Provide the [X, Y] coordinate of the cell's center where the given text is located.  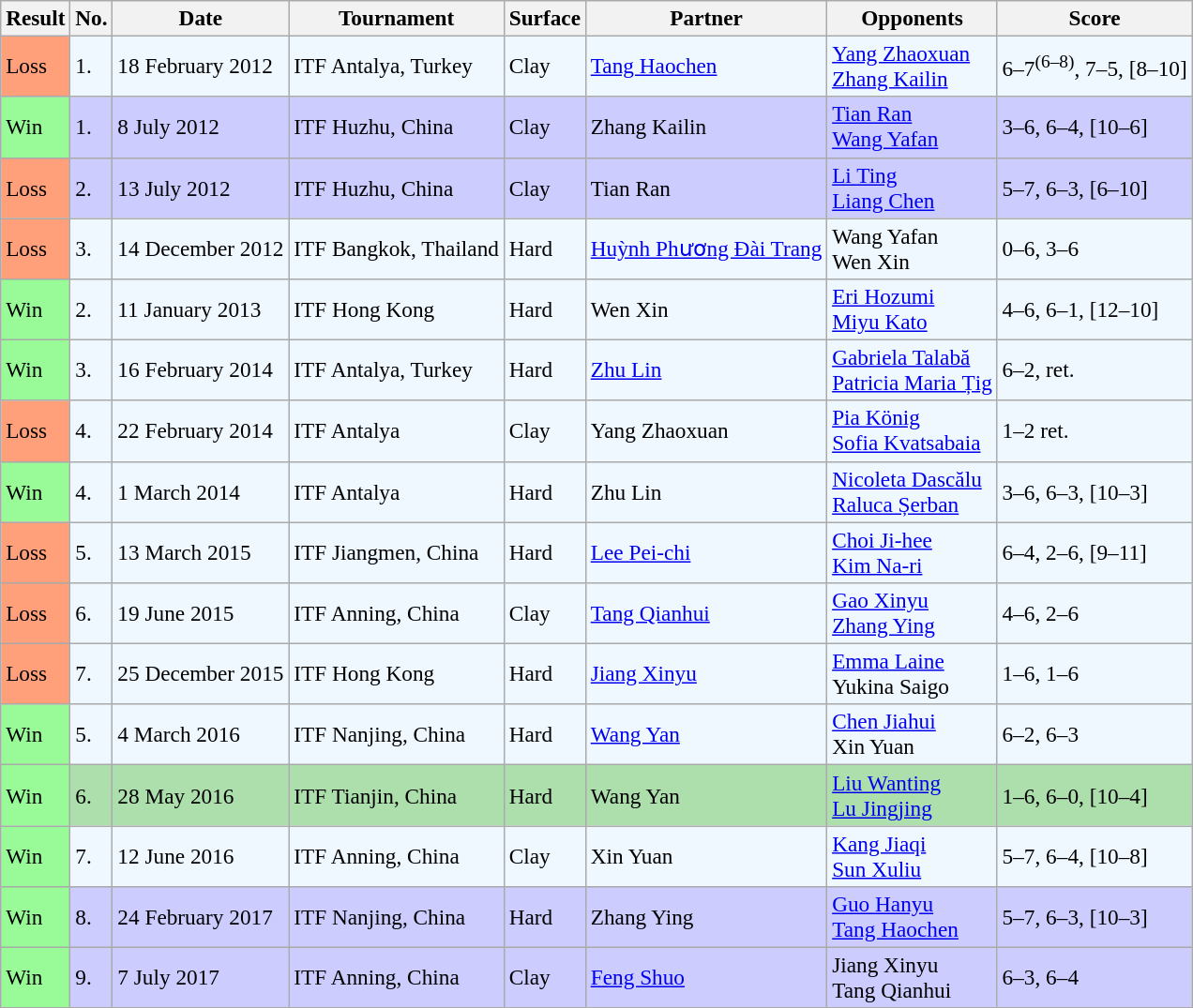
Tian Ran [705, 188]
4 March 2016 [201, 735]
Yang Zhaoxuan Zhang Kailin [912, 66]
3–6, 6–3, [10–3] [1095, 491]
Lee Pei-chi [705, 551]
Wen Xin [705, 309]
16 February 2014 [201, 369]
Chen Jiahui Xin Yuan [912, 735]
0–6, 3–6 [1095, 248]
Jiang Xinyu [705, 673]
Tang Haochen [705, 66]
7 July 2017 [201, 977]
Liu Wanting Lu Jingjing [912, 795]
Date [201, 18]
ITF Jiangmen, China [397, 551]
Tian Ran Wang Yafan [912, 128]
ITF Bangkok, Thailand [397, 248]
6–2, 6–3 [1095, 735]
6–3, 6–4 [1095, 977]
Xin Yuan [705, 855]
ITF Tianjin, China [397, 795]
Tournament [397, 18]
5–7, 6–4, [10–8] [1095, 855]
3–6, 6–4, [10–6] [1095, 128]
Wang Yafan Wen Xin [912, 248]
Tang Qianhui [705, 613]
1–6, 1–6 [1095, 673]
Emma Laine Yukina Saigo [912, 673]
5–7, 6–3, [6–10] [1095, 188]
18 February 2012 [201, 66]
Guo Hanyu Tang Haochen [912, 917]
Kang Jiaqi Sun Xuliu [912, 855]
1–2 ret. [1095, 431]
6–4, 2–6, [9–11] [1095, 551]
8 July 2012 [201, 128]
4–6, 2–6 [1095, 613]
Pia König Sofia Kvatsabaia [912, 431]
Surface [544, 18]
25 December 2015 [201, 673]
Nicoleta Dascălu Raluca Șerban [912, 491]
No. [92, 18]
Partner [705, 18]
12 June 2016 [201, 855]
Choi Ji-hee Kim Na-ri [912, 551]
Yang Zhaoxuan [705, 431]
9. [92, 977]
Huỳnh Phương Đài Trang [705, 248]
8. [92, 917]
14 December 2012 [201, 248]
Li Ting Liang Chen [912, 188]
5–7, 6–3, [10–3] [1095, 917]
19 June 2015 [201, 613]
4–6, 6–1, [12–10] [1095, 309]
Score [1095, 18]
28 May 2016 [201, 795]
6–2, ret. [1095, 369]
Feng Shuo [705, 977]
Eri Hozumi Miyu Kato [912, 309]
11 January 2013 [201, 309]
13 July 2012 [201, 188]
1–6, 6–0, [10–4] [1095, 795]
13 March 2015 [201, 551]
Gao Xinyu Zhang Ying [912, 613]
Result [36, 18]
Opponents [912, 18]
24 February 2017 [201, 917]
Gabriela Talabă Patricia Maria Țig [912, 369]
22 February 2014 [201, 431]
6–7(6–8), 7–5, [8–10] [1095, 66]
Zhang Kailin [705, 128]
1 March 2014 [201, 491]
Jiang Xinyu Tang Qianhui [912, 977]
Zhang Ying [705, 917]
